Detect which cell encompasses the target text, then output its [x, y] center coordinate. 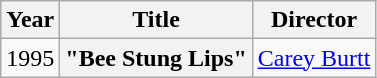
Carey Burtt [314, 58]
Year [30, 20]
"Bee Stung Lips" [156, 58]
Title [156, 20]
1995 [30, 58]
Director [314, 20]
